Detect which cell encompasses the target text, then output its [x, y] center coordinate. 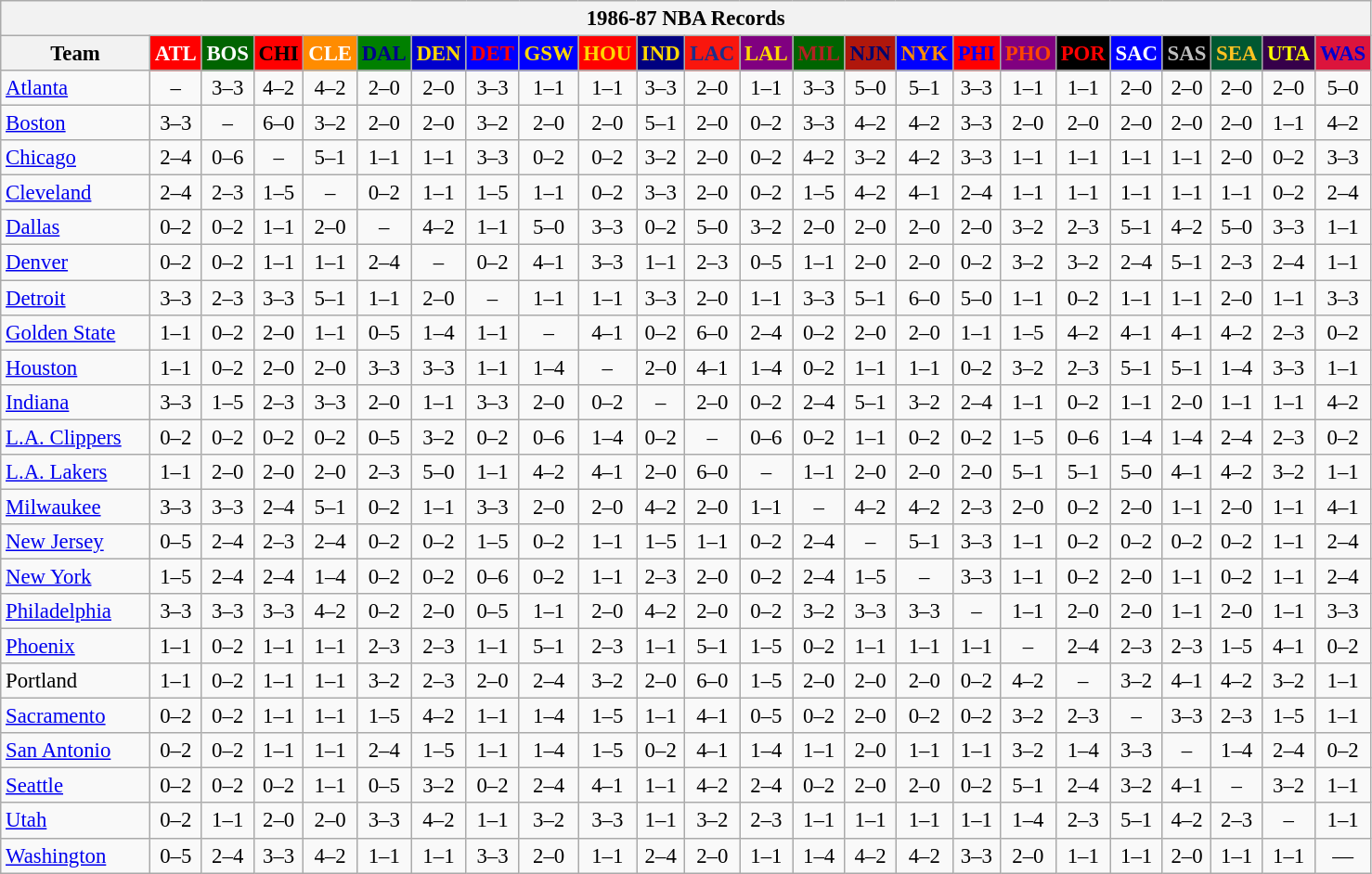
Houston [76, 367]
DAL [384, 54]
Indiana [76, 402]
New Jersey [76, 542]
CHI [278, 54]
Denver [76, 263]
DEN [438, 54]
Atlanta [76, 88]
Boston [76, 123]
IND [661, 54]
L.A. Clippers [76, 437]
Dallas [76, 227]
LAL [767, 54]
CLE [330, 54]
DET [492, 54]
GSW [549, 54]
Phoenix [76, 647]
Milwaukee [76, 507]
Philadelphia [76, 611]
SEA [1236, 54]
Utah [76, 821]
SAS [1186, 54]
San Antonio [76, 751]
PHO [1028, 54]
Detroit [76, 298]
MIL [819, 54]
LAC [713, 54]
Chicago [76, 158]
Sacramento [76, 716]
WAS [1343, 54]
ATL [175, 54]
UTA [1288, 54]
PHI [977, 54]
NJN [871, 54]
L.A. Lakers [76, 472]
— [1343, 855]
NYK [925, 54]
POR [1082, 54]
Washington [76, 855]
Portland [76, 681]
Golden State [76, 332]
1986-87 NBA Records [686, 19]
SAC [1136, 54]
Seattle [76, 786]
New York [76, 576]
HOU [607, 54]
BOS [227, 54]
Cleveland [76, 193]
Team [76, 54]
